Find where the given text appears and provide that cell's center as [X, Y] coordinate. 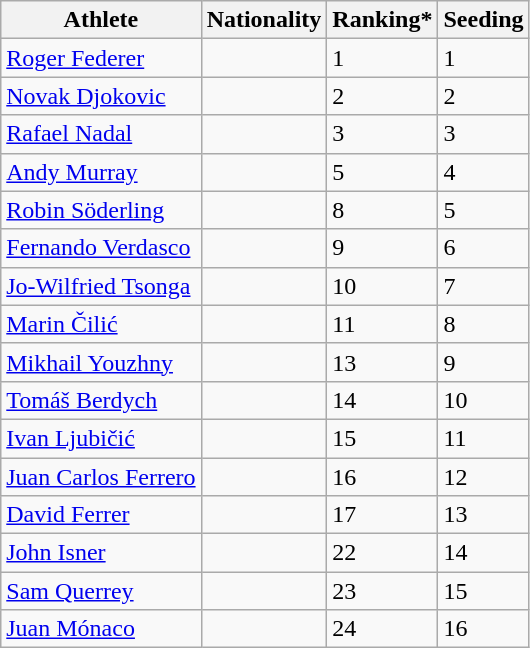
Robin Söderling [101, 210]
Ranking* [382, 20]
Athlete [101, 20]
John Isner [101, 553]
Ivan Ljubičić [101, 438]
7 [484, 286]
Roger Federer [101, 58]
Juan Carlos Ferrero [101, 477]
24 [382, 629]
23 [382, 591]
Jo-Wilfried Tsonga [101, 286]
Marin Čilić [101, 324]
22 [382, 553]
Seeding [484, 20]
Novak Djokovic [101, 96]
Nationality [264, 20]
Juan Mónaco [101, 629]
Mikhail Youzhny [101, 362]
17 [382, 515]
12 [484, 477]
Andy Murray [101, 172]
Tomáš Berdych [101, 400]
4 [484, 172]
Sam Querrey [101, 591]
Fernando Verdasco [101, 248]
6 [484, 248]
David Ferrer [101, 515]
Rafael Nadal [101, 134]
